Provide the [X, Y] coordinate of the cell's center where the given text is located.  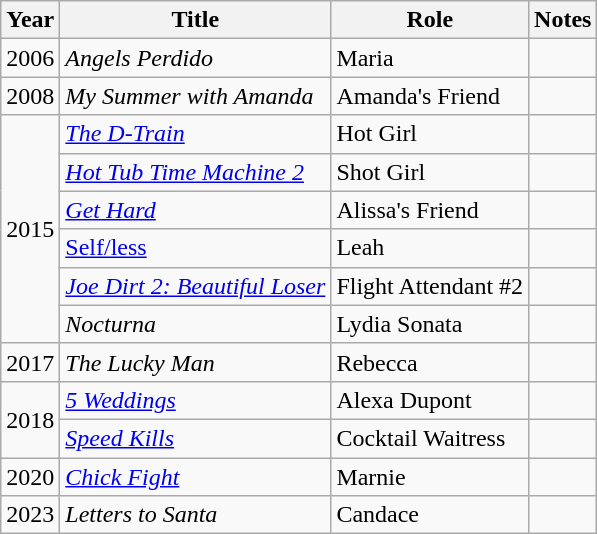
Alexa Dupont [430, 400]
Chick Fight [196, 477]
The D-Train [196, 134]
2020 [30, 477]
Nocturna [196, 324]
Hot Girl [430, 134]
Role [430, 20]
My Summer with Amanda [196, 96]
2015 [30, 229]
Candace [430, 515]
2023 [30, 515]
Shot Girl [430, 172]
2008 [30, 96]
The Lucky Man [196, 362]
Rebecca [430, 362]
Angels Perdido [196, 58]
Hot Tub Time Machine 2 [196, 172]
2017 [30, 362]
Year [30, 20]
Title [196, 20]
5 Weddings [196, 400]
Joe Dirt 2: Beautiful Loser [196, 286]
Amanda's Friend [430, 96]
Get Hard [196, 210]
Flight Attendant #2 [430, 286]
Maria [430, 58]
Marnie [430, 477]
Lydia Sonata [430, 324]
Notes [563, 20]
Letters to Santa [196, 515]
Speed Kills [196, 438]
Leah [430, 248]
Alissa's Friend [430, 210]
2006 [30, 58]
Self/less [196, 248]
Cocktail Waitress [430, 438]
2018 [30, 419]
